Provide the (x, y) coordinate of the cell's center where the given text is located.  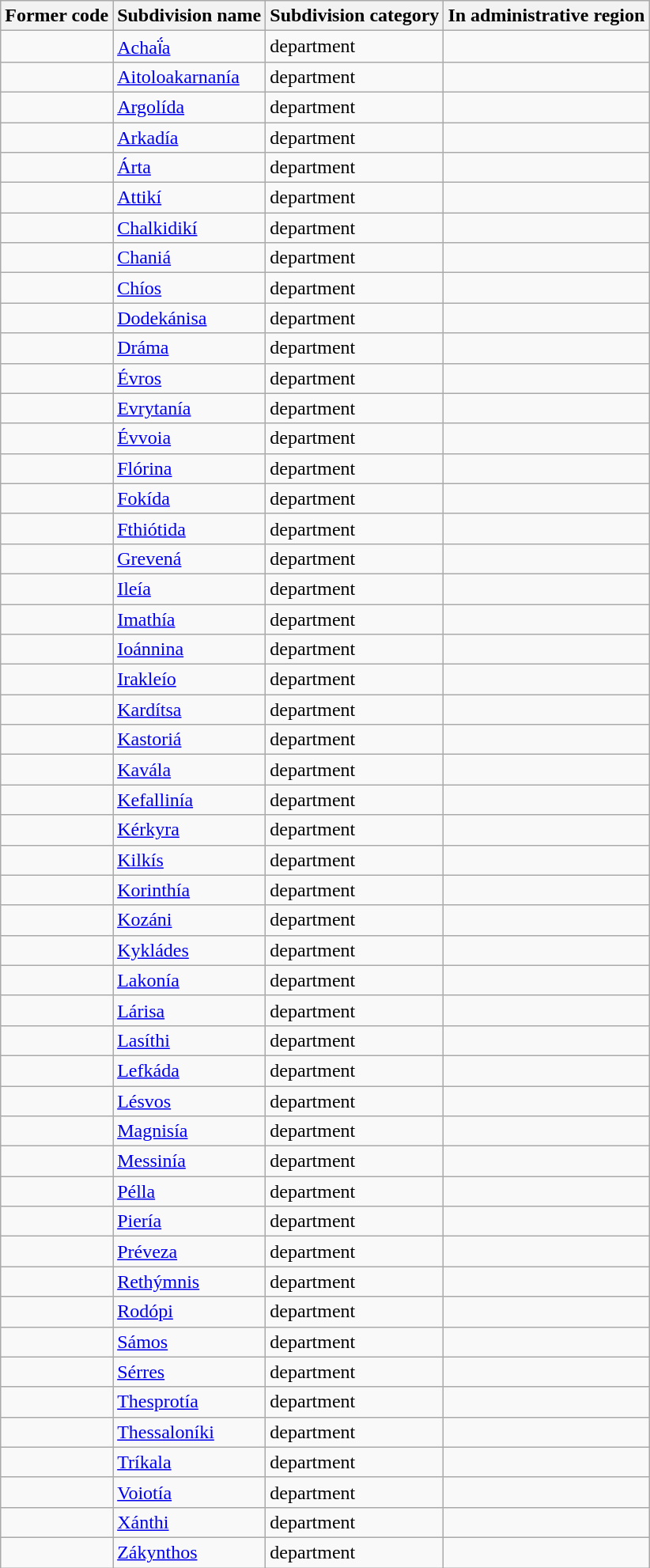
Évros (190, 378)
Lefkáda (190, 1070)
Chaniá (190, 258)
Magnisía (190, 1131)
Dráma (190, 348)
Zákynthos (190, 1552)
Chalkidikí (190, 228)
Pélla (190, 1191)
Dodekánisa (190, 318)
Lárisa (190, 1010)
Attikí (190, 198)
Fthiótida (190, 528)
Subdivision name (190, 16)
Achaḯa (190, 47)
Árta (190, 168)
Aitoloakarnanía (190, 77)
Kardítsa (190, 710)
Argolída (190, 107)
Thesprotía (190, 1402)
Évvoia (190, 438)
Kozáni (190, 920)
Sámos (190, 1342)
Chíos (190, 288)
Flórina (190, 468)
Kastoriá (190, 740)
Irakleío (190, 680)
Voiotía (190, 1492)
Lakonía (190, 980)
Fokída (190, 498)
Piería (190, 1221)
Evrytanía (190, 408)
Tríkala (190, 1462)
Messinía (190, 1161)
Thessaloníki (190, 1432)
Subdivision category (354, 16)
Kefallinía (190, 800)
Kavála (190, 770)
Former code (57, 16)
Grevená (190, 559)
Kykládes (190, 950)
Lasíthi (190, 1040)
Kilkís (190, 860)
Préveza (190, 1252)
In administrative region (546, 16)
Rethýmnis (190, 1282)
Imathía (190, 619)
Lésvos (190, 1100)
Xánthi (190, 1522)
Ioánnina (190, 650)
Kérkyra (190, 830)
Rodópi (190, 1312)
Ileía (190, 589)
Korinthía (190, 890)
Sérres (190, 1372)
Arkadía (190, 137)
